Provide the [X, Y] coordinate of the cell's center where the given text is located.  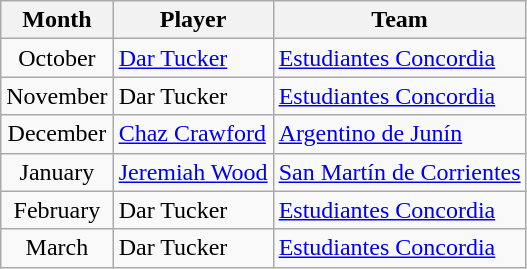
October [57, 58]
Argentino de Junín [400, 134]
Team [400, 20]
Month [57, 20]
Player [193, 20]
February [57, 210]
November [57, 96]
San Martín de Corrientes [400, 172]
Chaz Crawford [193, 134]
December [57, 134]
March [57, 248]
January [57, 172]
Jeremiah Wood [193, 172]
